Search for the cell housing the specified text and yield its [X, Y] center coordinate. 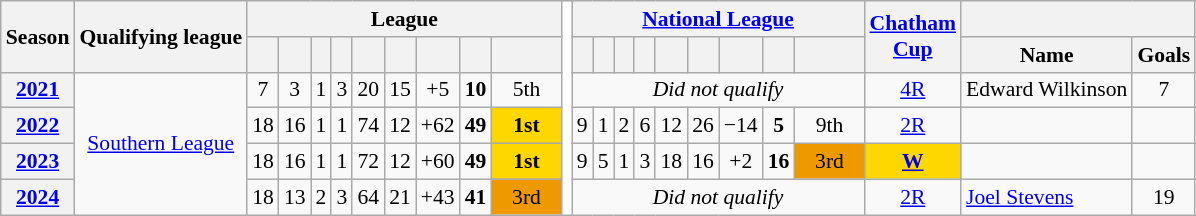
2022 [38, 126]
9th [829, 126]
10 [476, 90]
−14 [741, 126]
League [404, 19]
41 [476, 197]
+60 [438, 162]
21 [400, 197]
26 [703, 126]
+2 [741, 162]
20 [368, 90]
Edward Wilkinson [1046, 90]
74 [368, 126]
64 [368, 197]
19 [1164, 197]
2023 [38, 162]
Joel Stevens [1046, 197]
+43 [438, 197]
5th [526, 90]
National League [718, 19]
+5 [438, 90]
15 [400, 90]
Southern League [160, 143]
2024 [38, 197]
+62 [438, 126]
72 [368, 162]
2021 [38, 90]
Name [1046, 55]
4R [913, 90]
Qualifying league [160, 36]
Season [38, 36]
Goals [1164, 55]
ChathamCup [913, 36]
6 [644, 126]
W [913, 162]
13 [295, 197]
